Return the [x, y] coordinate for the center point of the cell that contains the specified text.  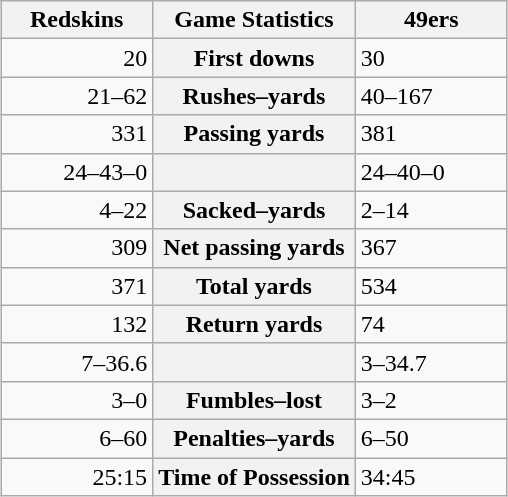
309 [77, 248]
2–14 [431, 210]
331 [77, 134]
Penalties–yards [254, 438]
3–2 [431, 400]
3–34.7 [431, 362]
Rushes–yards [254, 96]
Redskins [77, 20]
25:15 [77, 477]
367 [431, 248]
21–62 [77, 96]
Return yards [254, 324]
Net passing yards [254, 248]
Game Statistics [254, 20]
534 [431, 286]
371 [77, 286]
3–0 [77, 400]
34:45 [431, 477]
74 [431, 324]
Passing yards [254, 134]
132 [77, 324]
Fumbles–lost [254, 400]
20 [77, 58]
381 [431, 134]
First downs [254, 58]
24–43–0 [77, 172]
Total yards [254, 286]
40–167 [431, 96]
6–50 [431, 438]
24–40–0 [431, 172]
4–22 [77, 210]
Time of Possession [254, 477]
6–60 [77, 438]
7–36.6 [77, 362]
30 [431, 58]
Sacked–yards [254, 210]
49ers [431, 20]
